Extract the (X, Y) coordinate from the center of the cell holding the provided text.  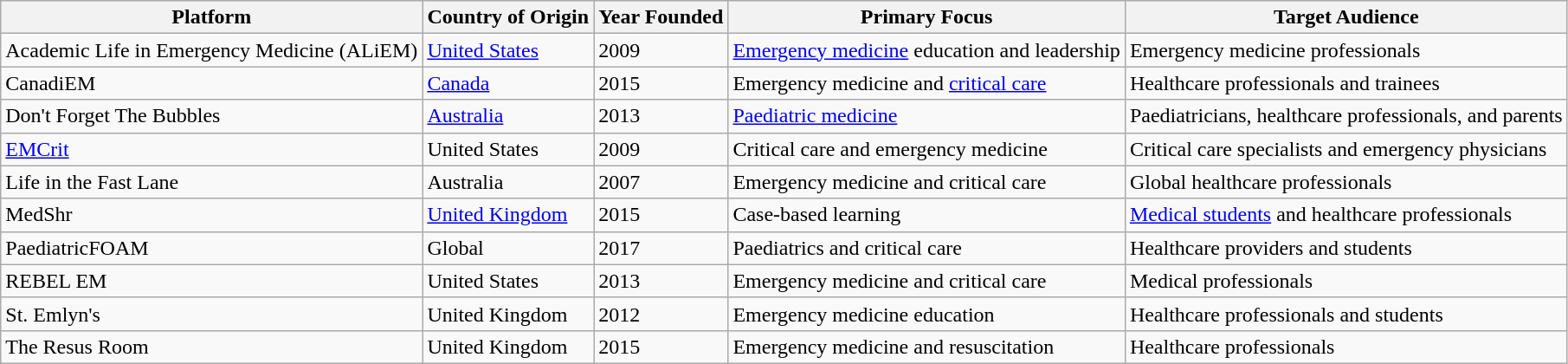
MedShr (211, 215)
Healthcare providers and students (1345, 248)
Emergency medicine education and leadership (926, 50)
2012 (661, 314)
Paediatrics and critical care (926, 248)
Global (508, 248)
Healthcare professionals and trainees (1345, 83)
Case-based learning (926, 215)
Academic Life in Emergency Medicine (ALiEM) (211, 50)
Critical care and emergency medicine (926, 149)
PaediatricFOAM (211, 248)
Country of Origin (508, 17)
Primary Focus (926, 17)
Emergency medicine education (926, 314)
Global healthcare professionals (1345, 182)
Canada (508, 83)
2007 (661, 182)
REBEL EM (211, 281)
Don't Forget The Bubbles (211, 116)
Target Audience (1345, 17)
The Resus Room (211, 347)
Healthcare professionals and students (1345, 314)
Year Founded (661, 17)
Medical professionals (1345, 281)
Platform (211, 17)
Life in the Fast Lane (211, 182)
Emergency medicine and resuscitation (926, 347)
EMCrit (211, 149)
St. Emlyn's (211, 314)
Medical students and healthcare professionals (1345, 215)
Healthcare professionals (1345, 347)
Paediatricians, healthcare professionals, and parents (1345, 116)
Emergency medicine professionals (1345, 50)
Critical care specialists and emergency physicians (1345, 149)
CanadiEM (211, 83)
Paediatric medicine (926, 116)
2017 (661, 248)
